Find where the given text appears and provide that cell's center as (x, y) coordinate. 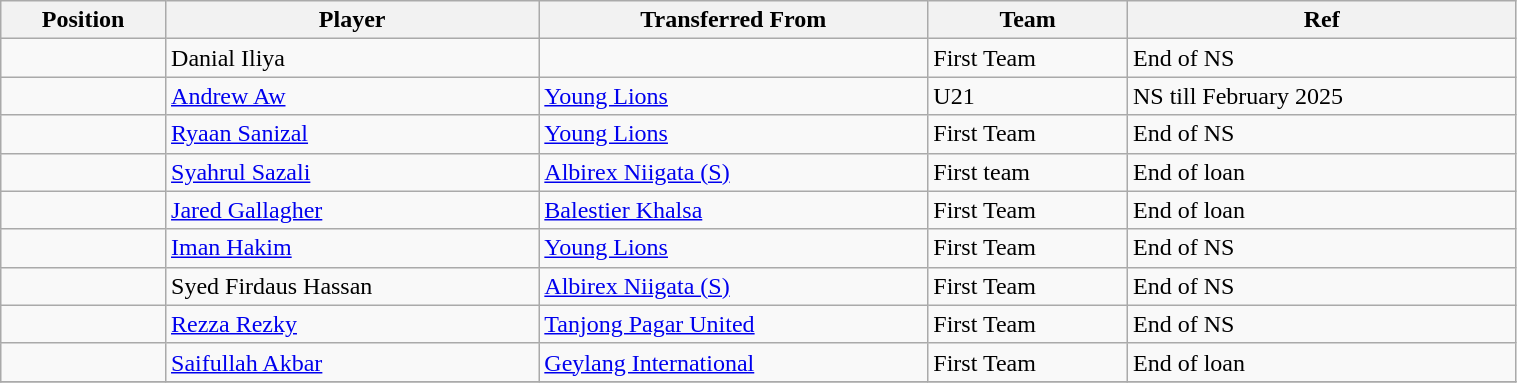
Position (84, 20)
NS till February 2025 (1322, 96)
Player (352, 20)
Balestier Khalsa (734, 210)
Syahrul Sazali (352, 172)
Team (1028, 20)
Iman Hakim (352, 248)
Tanjong Pagar United (734, 324)
Syed Firdaus Hassan (352, 286)
Danial Iliya (352, 58)
First team (1028, 172)
Saifullah Akbar (352, 362)
Geylang International (734, 362)
U21 (1028, 96)
Transferred From (734, 20)
Ryaan Sanizal (352, 134)
Ref (1322, 20)
Rezza Rezky (352, 324)
Andrew Aw (352, 96)
Jared Gallagher (352, 210)
